Capture the cell that displays the provided text and extract its [X, Y] central coordinate. 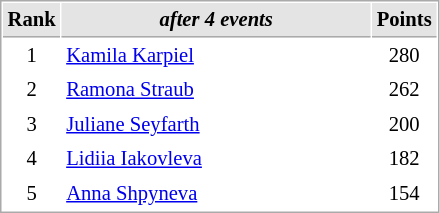
154 [404, 194]
Points [404, 20]
after 4 events [216, 20]
262 [404, 90]
5 [32, 194]
Juliane Seyfarth [216, 124]
Lidiia Iakovleva [216, 158]
Rank [32, 20]
200 [404, 124]
1 [32, 56]
4 [32, 158]
Anna Shpyneva [216, 194]
Kamila Karpiel [216, 56]
3 [32, 124]
Ramona Straub [216, 90]
182 [404, 158]
2 [32, 90]
280 [404, 56]
